Find where the given text appears and provide that cell's center as (x, y) coordinate. 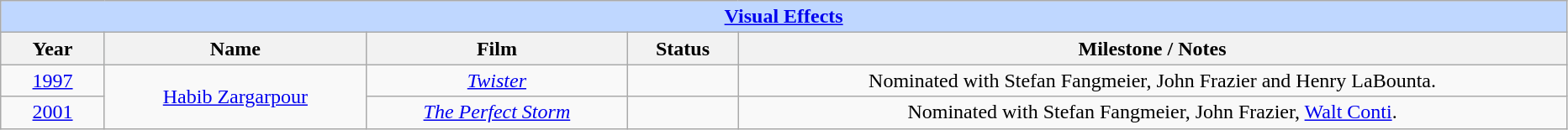
Year (53, 49)
Status (683, 49)
Twister (496, 81)
The Perfect Storm (496, 112)
2001 (53, 112)
1997 (53, 81)
Habib Zargarpour (235, 96)
Film (496, 49)
Name (235, 49)
Nominated with Stefan Fangmeier, John Frazier, Walt Conti. (1153, 112)
Nominated with Stefan Fangmeier, John Frazier and Henry LaBounta. (1153, 81)
Visual Effects (784, 17)
Milestone / Notes (1153, 49)
